Pinpoint the cell where the given text exists, returning its [X, Y] midpoint coordinate. 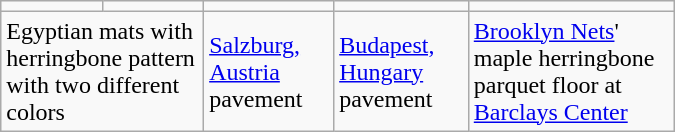
Egyptian mats with herringbone pattern with two different colors [102, 72]
Budapest, Hungary pavement [402, 72]
Brooklyn Nets' maple herringbone parquet floor at Barclays Center [571, 72]
Salzburg, Austria pavement [269, 72]
